Capture the cell that displays the provided text and extract its [X, Y] central coordinate. 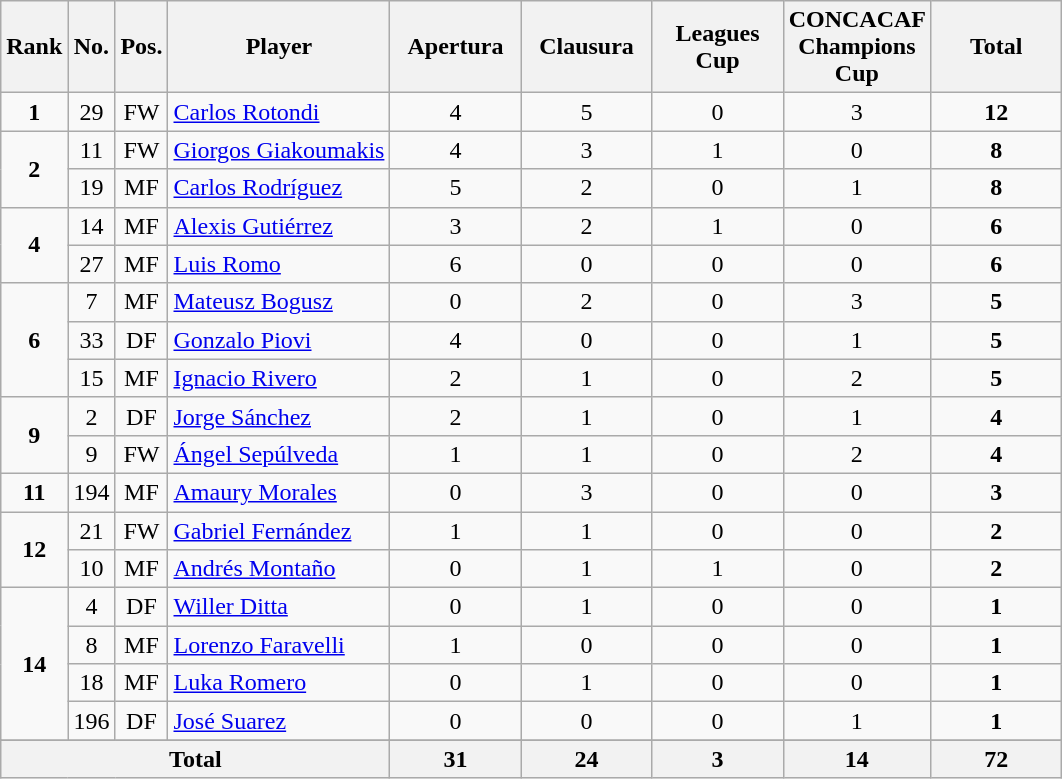
Andrés Montaño [279, 569]
27 [92, 264]
Clausura [586, 47]
31 [456, 759]
Amaury Morales [279, 492]
196 [92, 721]
José Suarez [279, 721]
Luis Romo [279, 264]
Ignacio Rivero [279, 378]
Carlos Rotondi [279, 112]
Alexis Gutiérrez [279, 226]
Ángel Sepúlveda [279, 454]
No. [92, 47]
24 [586, 759]
72 [996, 759]
Willer Ditta [279, 607]
Lorenzo Faravelli [279, 645]
33 [92, 340]
194 [92, 492]
7 [92, 302]
Leagues Cup [718, 47]
19 [92, 188]
Giorgos Giakoumakis [279, 150]
Player [279, 47]
15 [92, 378]
Apertura [456, 47]
Mateusz Bogusz [279, 302]
10 [92, 569]
Rank [34, 47]
Gabriel Fernández [279, 531]
Pos. [142, 47]
Jorge Sánchez [279, 416]
18 [92, 683]
Carlos Rodríguez [279, 188]
Luka Romero [279, 683]
CONCACAF Champions Cup [856, 47]
21 [92, 531]
Gonzalo Piovi [279, 340]
29 [92, 112]
